For the text-containing cell, return its midpoint in [x, y] coordinate format. 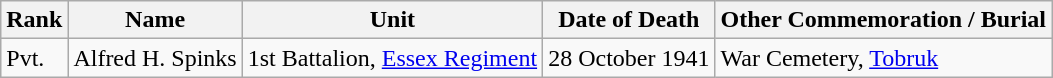
1st Battalion, Essex Regiment [392, 58]
Name [155, 20]
Unit [392, 20]
Date of Death [629, 20]
Pvt. [34, 58]
28 October 1941 [629, 58]
War Cemetery, Tobruk [884, 58]
Alfred H. Spinks [155, 58]
Other Commemoration / Burial [884, 20]
Rank [34, 20]
